Extract the (X, Y) coordinate from the center of the cell holding the provided text.  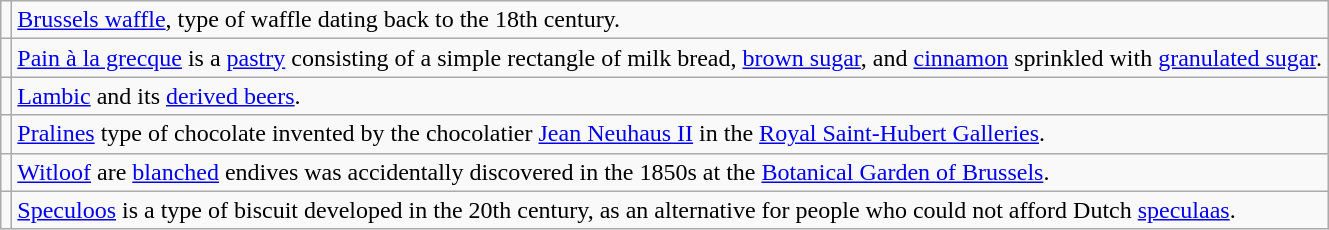
Pain à la grecque is a pastry consisting of a simple rectangle of milk bread, brown sugar, and cinnamon sprinkled with granulated sugar. (670, 58)
Witloof are blanched endives was accidentally discovered in the 1850s at the Botanical Garden of Brussels. (670, 172)
Lambic and its derived beers. (670, 96)
Speculoos is a type of biscuit developed in the 20th century, as an alternative for people who could not afford Dutch speculaas. (670, 210)
Brussels waffle, type of waffle dating back to the 18th century. (670, 20)
Pralines type of chocolate invented by the chocolatier Jean Neuhaus II in the Royal Saint-Hubert Galleries. (670, 134)
